Detect which cell encompasses the target text, then output its [X, Y] center coordinate. 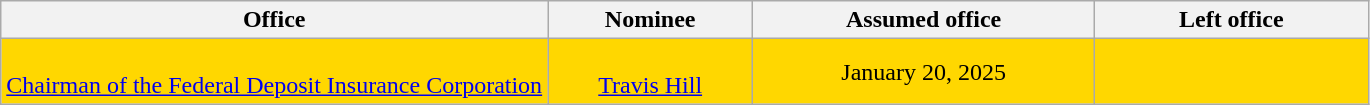
Travis Hill [650, 72]
January 20, 2025 [924, 72]
Chairman of the Federal Deposit Insurance Corporation [274, 72]
Nominee [650, 20]
Assumed office [924, 20]
Left office [1232, 20]
Office [274, 20]
